For the text-containing cell, return its midpoint in [x, y] coordinate format. 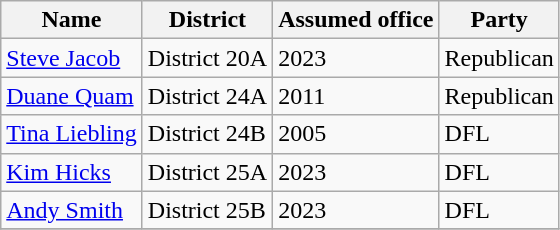
District 24B [207, 134]
Kim Hicks [72, 172]
District 20A [207, 58]
Duane Quam [72, 96]
District 24A [207, 96]
Steve Jacob [72, 58]
Andy Smith [72, 210]
2011 [356, 96]
Party [499, 20]
District 25B [207, 210]
District 25A [207, 172]
Tina Liebling [72, 134]
2005 [356, 134]
Name [72, 20]
Assumed office [356, 20]
District [207, 20]
